Search for the cell housing the specified text and yield its [X, Y] center coordinate. 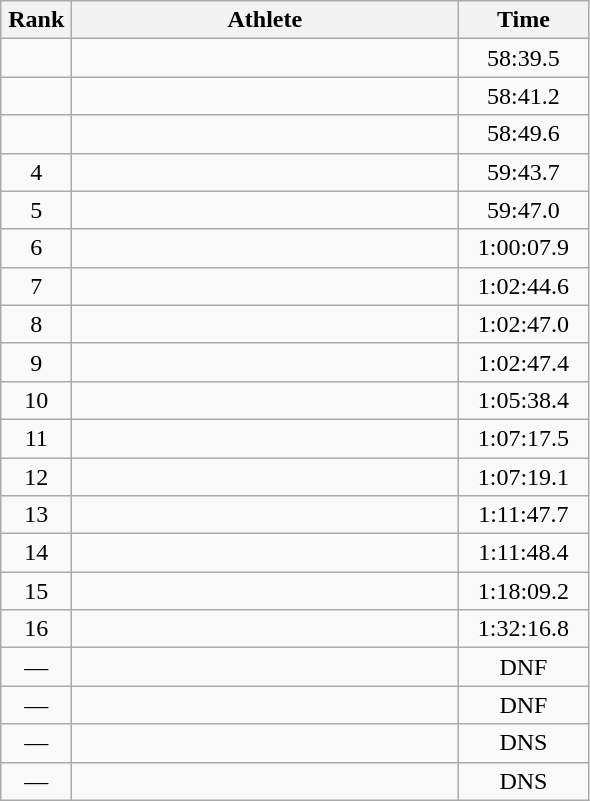
1:11:47.7 [524, 515]
1:07:17.5 [524, 438]
10 [36, 400]
1:18:09.2 [524, 591]
Time [524, 20]
1:07:19.1 [524, 477]
59:47.0 [524, 210]
9 [36, 362]
1:02:47.4 [524, 362]
Athlete [265, 20]
12 [36, 477]
4 [36, 172]
58:49.6 [524, 134]
1:02:47.0 [524, 324]
Rank [36, 20]
14 [36, 553]
11 [36, 438]
58:41.2 [524, 96]
1:05:38.4 [524, 400]
6 [36, 248]
13 [36, 515]
7 [36, 286]
1:00:07.9 [524, 248]
59:43.7 [524, 172]
1:11:48.4 [524, 553]
16 [36, 629]
15 [36, 591]
1:32:16.8 [524, 629]
58:39.5 [524, 58]
1:02:44.6 [524, 286]
5 [36, 210]
8 [36, 324]
